Provide the (X, Y) coordinate of the cell's center where the given text is located.  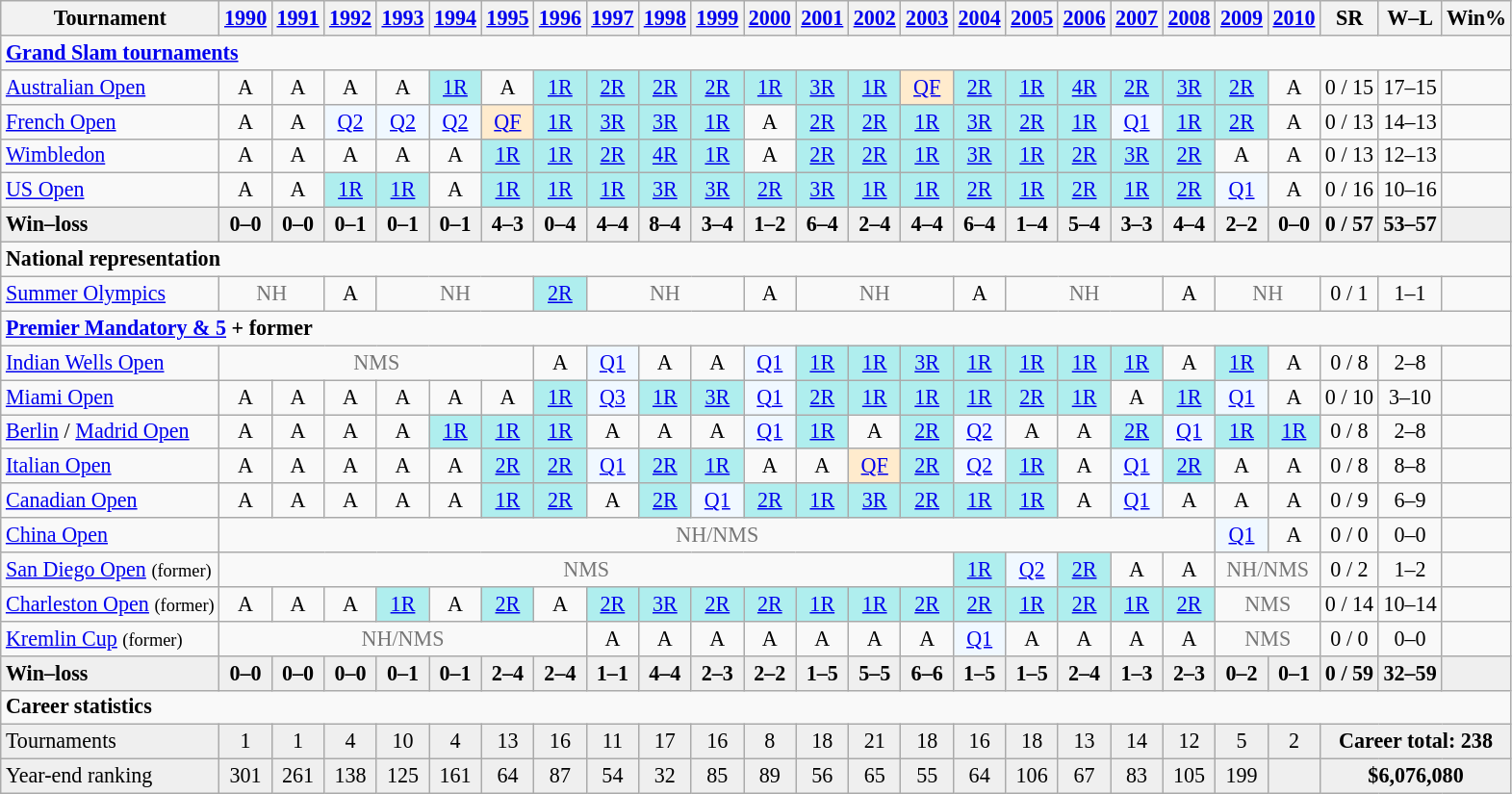
2003 (927, 17)
0–4 (560, 224)
12 (1189, 742)
2005 (1032, 17)
1996 (560, 17)
National representation (756, 259)
Grand Slam tournaments (756, 52)
8–8 (1410, 466)
1992 (350, 17)
53–57 (1410, 224)
Summer Olympics (110, 294)
138 (350, 776)
3–4 (717, 224)
14 (1137, 742)
2001 (822, 17)
12–13 (1410, 156)
65 (874, 776)
87 (560, 776)
3–10 (1410, 397)
San Diego Open (former) (110, 569)
Wimbledon (110, 156)
1–3 (1137, 673)
1998 (665, 17)
Berlin / Madrid Open (110, 431)
8–4 (665, 224)
Charleston Open (former) (110, 603)
Q3 (612, 397)
0 / 15 (1349, 87)
Win% (1476, 17)
199 (1242, 776)
1997 (612, 17)
89 (770, 776)
5 (1242, 742)
0 / 10 (1349, 397)
Tournaments (110, 742)
56 (822, 776)
2008 (1189, 17)
0 / 59 (1349, 673)
1999 (717, 17)
0 / 16 (1349, 191)
21 (874, 742)
Australian Open (110, 87)
5–4 (1084, 224)
125 (402, 776)
10 (402, 742)
3–3 (1137, 224)
French Open (110, 121)
6–6 (927, 673)
54 (612, 776)
1993 (402, 17)
17–15 (1410, 87)
W–L (1410, 17)
1990 (245, 17)
Career total: 238 (1417, 742)
8 (770, 742)
14–13 (1410, 121)
161 (455, 776)
2002 (874, 17)
1–4 (1032, 224)
17 (665, 742)
2004 (979, 17)
55 (927, 776)
$6,076,080 (1417, 776)
Career statistics (756, 707)
32–59 (1410, 673)
10–14 (1410, 603)
Tournament (110, 17)
6–9 (1410, 500)
0–2 (1242, 673)
Miami Open (110, 397)
0 / 14 (1349, 603)
2006 (1084, 17)
China Open (110, 535)
2009 (1242, 17)
Indian Wells Open (110, 363)
67 (1084, 776)
301 (245, 776)
Canadian Open (110, 500)
0 / 9 (1349, 500)
2 (1294, 742)
0 / 2 (1349, 569)
1995 (507, 17)
11 (612, 742)
106 (1032, 776)
1994 (455, 17)
4–3 (507, 224)
Premier Mandatory & 5 + former (756, 328)
5–5 (874, 673)
Italian Open (110, 466)
261 (297, 776)
0 / 1 (1349, 294)
US Open (110, 191)
2007 (1137, 17)
83 (1137, 776)
105 (1189, 776)
0 / 57 (1349, 224)
2000 (770, 17)
32 (665, 776)
85 (717, 776)
Kremlin Cup (former) (110, 638)
10–16 (1410, 191)
Year-end ranking (110, 776)
SR (1349, 17)
2010 (1294, 17)
1991 (297, 17)
